Detect which cell encompasses the target text, then output its [x, y] center coordinate. 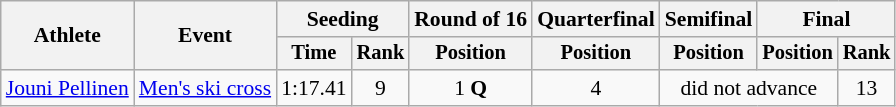
did not advance [749, 88]
13 [867, 88]
9 [381, 88]
Quarterfinal [596, 19]
Event [205, 36]
4 [596, 88]
Time [314, 54]
Athlete [68, 36]
Men's ski cross [205, 88]
Semifinal [709, 19]
1:17.41 [314, 88]
Final [826, 19]
Seeding [342, 19]
Jouni Pellinen [68, 88]
1 Q [470, 88]
Round of 16 [470, 19]
